Pinpoint the cell where the given text exists, returning its [X, Y] midpoint coordinate. 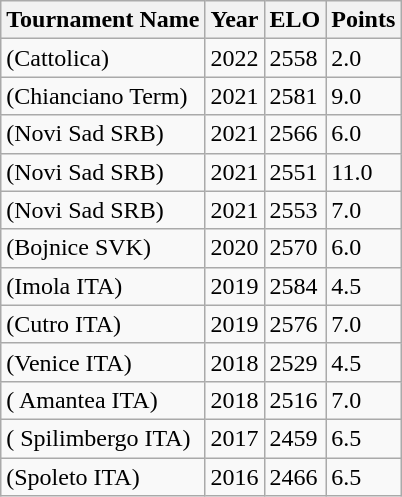
2566 [295, 134]
(Bojnice SVK) [103, 248]
2516 [295, 400]
2553 [295, 210]
(Cutro ITA) [103, 324]
2570 [295, 248]
2020 [234, 248]
( Spilimbergo ITA) [103, 438]
2459 [295, 438]
2466 [295, 477]
Year [234, 20]
11.0 [364, 172]
Points [364, 20]
(Cattolica) [103, 58]
(Spoleto ITA) [103, 477]
2584 [295, 286]
2.0 [364, 58]
2017 [234, 438]
2581 [295, 96]
9.0 [364, 96]
2551 [295, 172]
( Amantea ITA) [103, 400]
(Chianciano Term) [103, 96]
Tournament Name [103, 20]
ELO [295, 20]
2558 [295, 58]
2576 [295, 324]
2022 [234, 58]
(Imola ITA) [103, 286]
(Venice ITA) [103, 362]
2016 [234, 477]
2529 [295, 362]
